Detect which cell encompasses the target text, then output its [x, y] center coordinate. 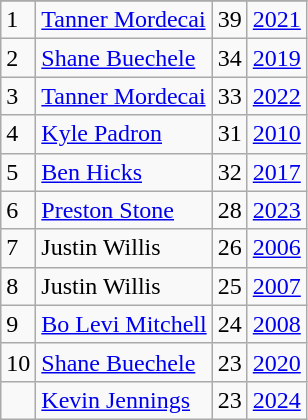
3 [18, 96]
Preston Stone [124, 210]
2019 [276, 58]
2024 [276, 400]
Kyle Padron [124, 134]
4 [18, 134]
5 [18, 172]
9 [18, 324]
1 [18, 20]
10 [18, 362]
32 [230, 172]
Ben Hicks [124, 172]
2007 [276, 286]
2006 [276, 248]
2021 [276, 20]
2020 [276, 362]
7 [18, 248]
2017 [276, 172]
8 [18, 286]
25 [230, 286]
34 [230, 58]
Bo Levi Mitchell [124, 324]
2022 [276, 96]
26 [230, 248]
Kevin Jennings [124, 400]
24 [230, 324]
2023 [276, 210]
2010 [276, 134]
39 [230, 20]
6 [18, 210]
33 [230, 96]
28 [230, 210]
31 [230, 134]
2 [18, 58]
2008 [276, 324]
